Extract the (x, y) coordinate from the center of the cell holding the provided text.  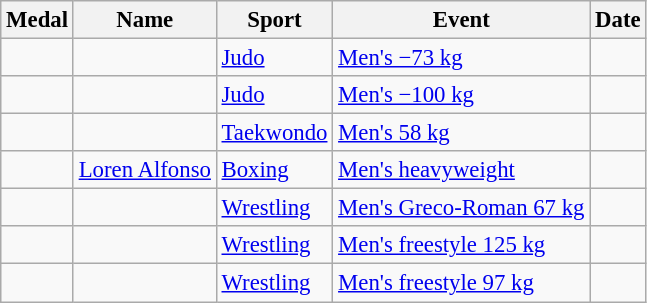
Men's freestyle 97 kg (462, 283)
Taekwondo (274, 133)
Medal (38, 20)
Men's heavyweight (462, 170)
Event (462, 20)
Sport (274, 20)
Men's 58 kg (462, 133)
Men's freestyle 125 kg (462, 245)
Boxing (274, 170)
Men's −100 kg (462, 95)
Men's −73 kg (462, 58)
Men's Greco-Roman 67 kg (462, 208)
Name (144, 20)
Date (618, 20)
Loren Alfonso (144, 170)
